Provide the (X, Y) coordinate of the cell's center where the given text is located.  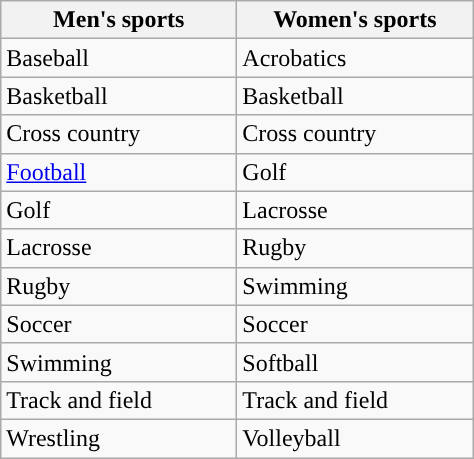
Wrestling (119, 438)
Women's sports (355, 20)
Softball (355, 362)
Football (119, 172)
Volleyball (355, 438)
Men's sports (119, 20)
Baseball (119, 58)
Acrobatics (355, 58)
